Determine the (x, y) coordinate at the center of the cell enclosing the given text.  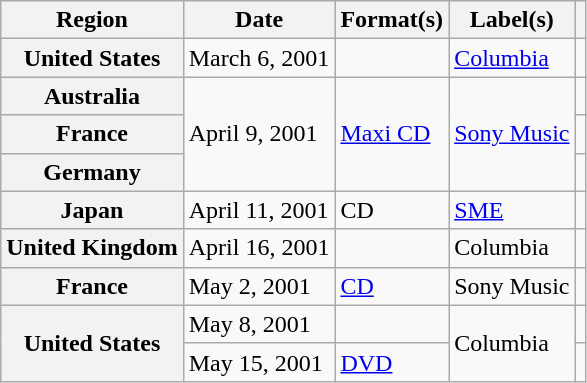
United Kingdom (92, 248)
Label(s) (512, 20)
Germany (92, 172)
April 11, 2001 (259, 210)
April 16, 2001 (259, 248)
Date (259, 20)
May 8, 2001 (259, 324)
April 9, 2001 (259, 134)
DVD (392, 362)
May 2, 2001 (259, 286)
Maxi CD (392, 134)
Format(s) (392, 20)
SME (512, 210)
Region (92, 20)
Japan (92, 210)
March 6, 2001 (259, 58)
Australia (92, 96)
May 15, 2001 (259, 362)
